Output the (X, Y) coordinate of the center of the cell containing the given text.  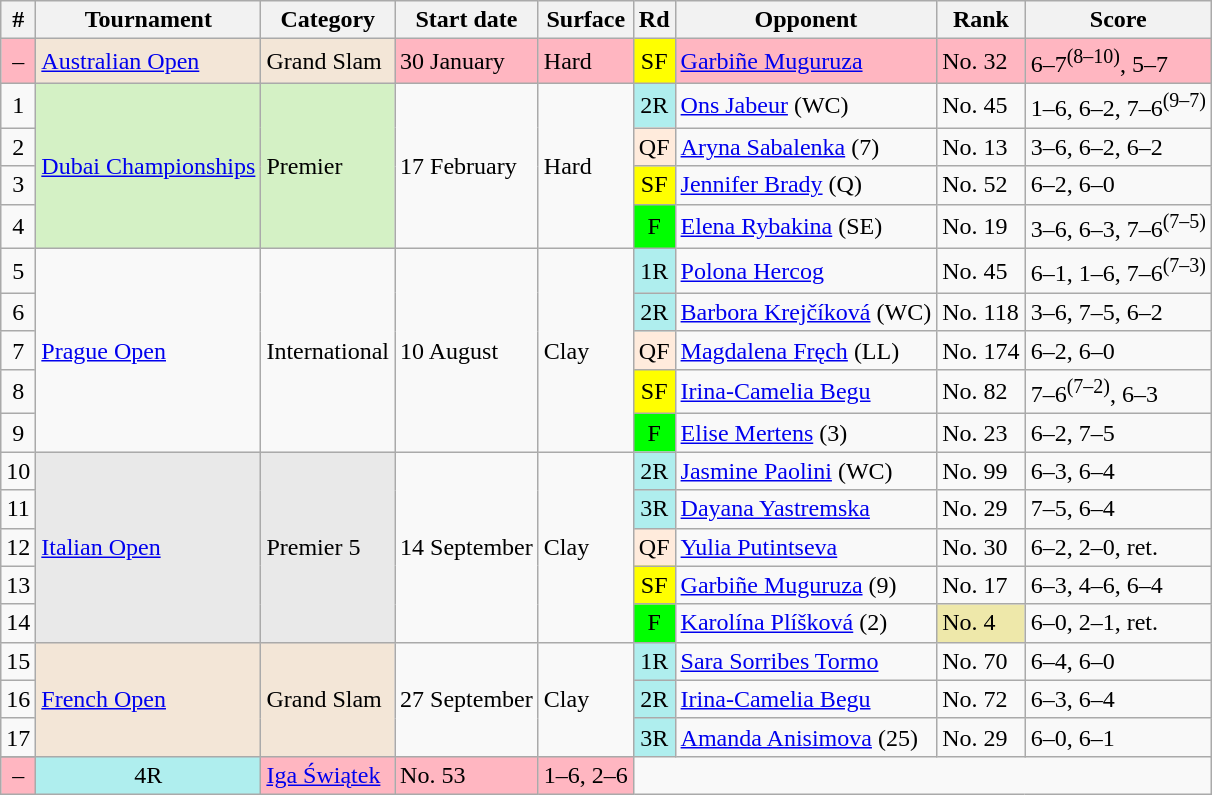
Garbiñe Muguruza (806, 62)
1 (18, 106)
3–6, 6–2, 6–2 (1118, 147)
3–6, 6–3, 7–6(7–5) (1118, 226)
No. 19 (981, 226)
Sara Sorribes Tormo (806, 661)
Start date (467, 20)
14 (18, 623)
Yulia Putintseva (806, 547)
No. 17 (981, 585)
16 (18, 699)
27 September (467, 699)
6–0, 2–1, ret. (1118, 623)
No. 53 (467, 775)
Elena Rybakina (SE) (806, 226)
No. 82 (981, 392)
6–4, 6–0 (1118, 661)
Barbora Krejčíková (WC) (806, 312)
No. 70 (981, 661)
Australian Open (148, 62)
Magdalena Fręch (LL) (806, 350)
Garbiñe Muguruza (9) (806, 585)
3 (18, 185)
Italian Open (148, 547)
11 (18, 509)
No. 32 (981, 62)
No. 30 (981, 547)
1–6, 2–6 (586, 775)
1–6, 6–2, 7–6(9–7) (1118, 106)
# (18, 20)
Jasmine Paolini (WC) (806, 471)
9 (18, 433)
6–7(8–10), 5–7 (1118, 62)
14 September (467, 547)
Surface (586, 20)
Polona Hercog (806, 272)
7–6(7–2), 6–3 (1118, 392)
Karolína Plíšková (2) (806, 623)
6–0, 6–1 (1118, 737)
15 (18, 661)
French Open (148, 699)
Ons Jabeur (WC) (806, 106)
6–1, 1–6, 7–6(7–3) (1118, 272)
Dayana Yastremska (806, 509)
Iga Świątek (328, 775)
4R (148, 775)
No. 52 (981, 185)
Jennifer Brady (Q) (806, 185)
Prague Open (148, 350)
2 (18, 147)
10 (18, 471)
No. 99 (981, 471)
13 (18, 585)
No. 23 (981, 433)
7 (18, 350)
Rd (654, 20)
Premier (328, 166)
No. 13 (981, 147)
6–2, 7–5 (1118, 433)
17 February (467, 166)
International (328, 350)
10 August (467, 350)
Rank (981, 20)
Tournament (148, 20)
6 (18, 312)
17 (18, 737)
12 (18, 547)
7–5, 6–4 (1118, 509)
Dubai Championships (148, 166)
5 (18, 272)
Score (1118, 20)
Amanda Anisimova (25) (806, 737)
No. 174 (981, 350)
Category (328, 20)
Opponent (806, 20)
6–3, 4–6, 6–4 (1118, 585)
4 (18, 226)
Elise Mertens (3) (806, 433)
No. 118 (981, 312)
Premier 5 (328, 547)
30 January (467, 62)
No. 72 (981, 699)
No. 4 (981, 623)
3–6, 7–5, 6–2 (1118, 312)
8 (18, 392)
6–2, 2–0, ret. (1118, 547)
Aryna Sabalenka (7) (806, 147)
